Extract the (X, Y) coordinate from the center of the cell holding the provided text.  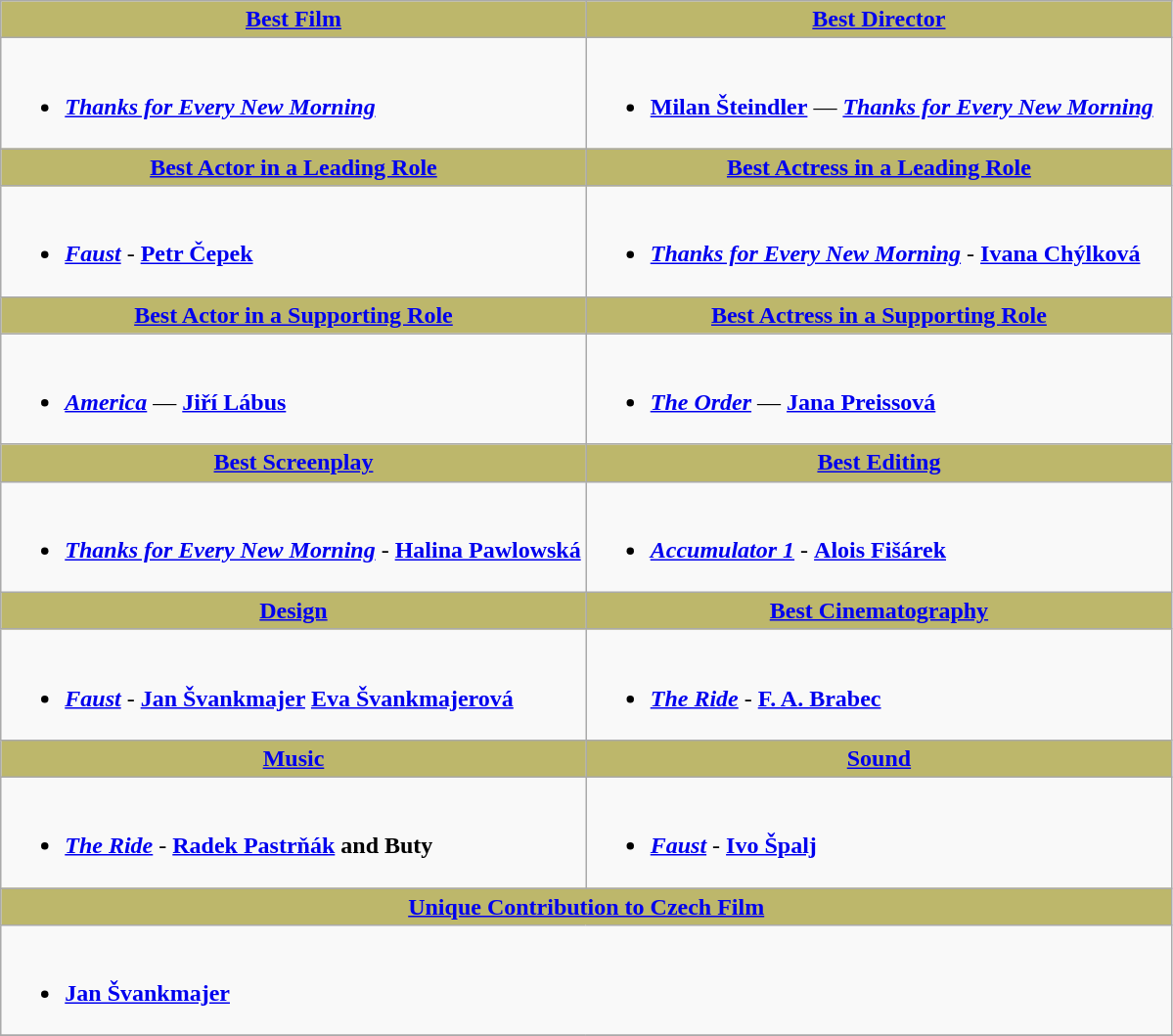
Best Actor in a Leading Role (293, 167)
Faust - Jan Švankmajer Eva Švankmajerová (293, 685)
Best Editing (879, 463)
Design (293, 610)
Thanks for Every New Morning (293, 94)
Music (293, 758)
Sound (879, 758)
The Ride - F. A. Brabec (879, 685)
Faust - Ivo Špalj (879, 832)
Best Actress in a Supporting Role (879, 315)
Best Film (293, 20)
Milan Šteindler — Thanks for Every New Morning (879, 94)
Best Screenplay (293, 463)
Thanks for Every New Morning - Ivana Chýlková (879, 241)
Best Actress in a Leading Role (879, 167)
Thanks for Every New Morning - Halina Pawlowská (293, 536)
Faust - Petr Čepek (293, 241)
Jan Švankmajer (587, 980)
Best Cinematography (879, 610)
America — Jiří Lábus (293, 389)
The Order — Jana Preissová (879, 389)
Best Director (879, 20)
The Ride - Radek Pastrňák and Buty (293, 832)
Unique Contribution to Czech Film (587, 907)
Accumulator 1 - Alois Fišárek (879, 536)
Best Actor in a Supporting Role (293, 315)
